Locate the cell with the specified text and output its [x, y] center coordinate. 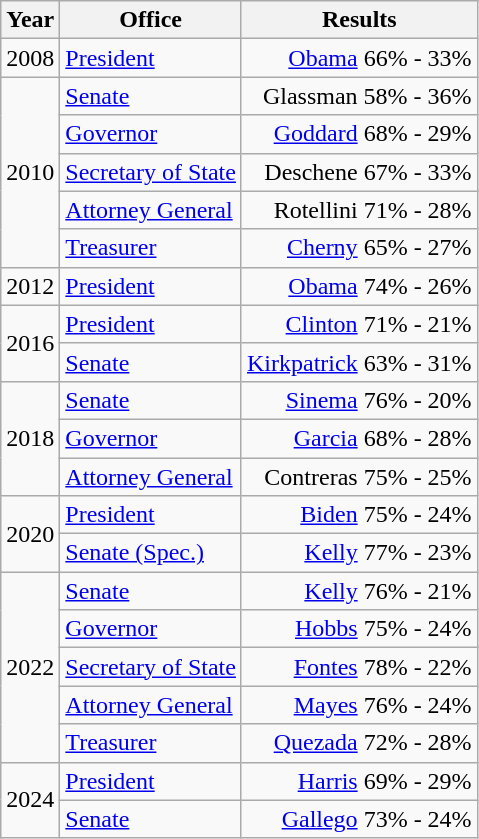
Mayes 76% - 24% [359, 705]
2018 [30, 438]
Results [359, 20]
Glassman 58% - 36% [359, 96]
Contreras 75% - 25% [359, 477]
Kirkpatrick 63% - 31% [359, 362]
Office [151, 20]
2010 [30, 172]
2012 [30, 286]
2020 [30, 534]
Quezada 72% - 28% [359, 743]
2016 [30, 343]
Garcia 68% - 28% [359, 438]
2022 [30, 667]
Kelly 76% - 21% [359, 591]
2024 [30, 800]
Fontes 78% - 22% [359, 667]
Goddard 68% - 29% [359, 134]
Deschene 67% - 33% [359, 172]
Sinema 76% - 20% [359, 400]
Harris 69% - 29% [359, 781]
Year [30, 20]
Rotellini 71% - 28% [359, 210]
Kelly 77% - 23% [359, 553]
Senate (Spec.) [151, 553]
Biden 75% - 24% [359, 515]
Hobbs 75% - 24% [359, 629]
Cherny 65% - 27% [359, 248]
Clinton 71% - 21% [359, 324]
Obama 66% - 33% [359, 58]
2008 [30, 58]
Gallego 73% - 24% [359, 819]
Obama 74% - 26% [359, 286]
